Locate the cell with the specified text and output its (x, y) center coordinate. 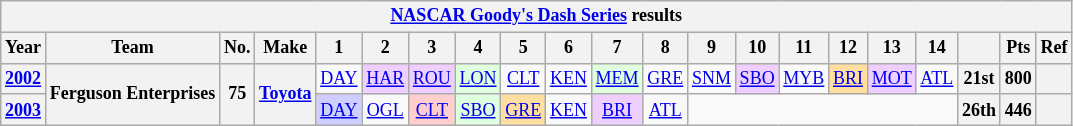
11 (804, 48)
Year (24, 48)
2003 (24, 110)
8 (666, 48)
5 (524, 48)
Ferguson Enterprises (132, 94)
No. (238, 48)
9 (712, 48)
SNM (712, 78)
2002 (24, 78)
14 (937, 48)
1 (339, 48)
Toyota (286, 94)
75 (238, 94)
Ref (1054, 48)
800 (1018, 78)
LON (478, 78)
26th (980, 110)
12 (848, 48)
7 (617, 48)
4 (478, 48)
MOT (892, 78)
10 (757, 48)
HAR (386, 78)
3 (432, 48)
446 (1018, 110)
13 (892, 48)
NASCAR Goody's Dash Series results (536, 16)
21st (980, 78)
Team (132, 48)
ROU (432, 78)
Make (286, 48)
2 (386, 48)
Pts (1018, 48)
6 (569, 48)
MEM (617, 78)
MYB (804, 78)
OGL (386, 110)
